Return (X, Y) of the center of cell containing provided text 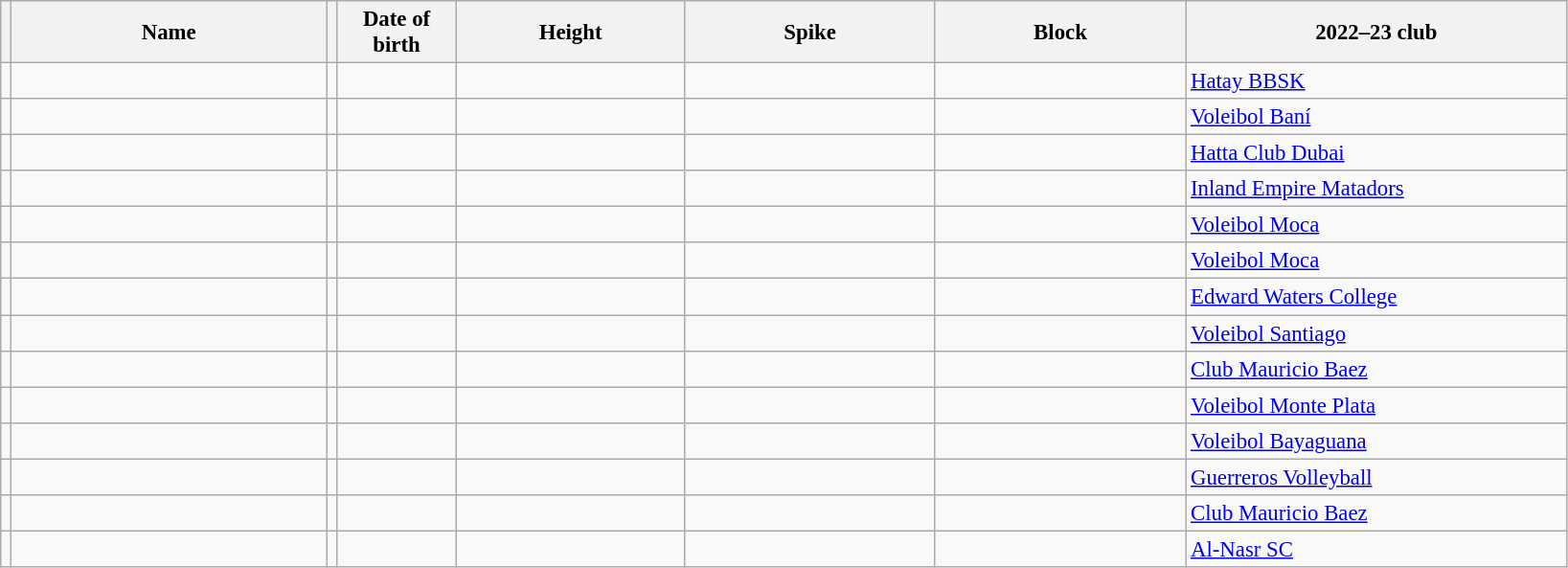
Guerreros Volleyball (1376, 477)
Block (1059, 33)
Height (571, 33)
Date of birth (397, 33)
Voleibol Monte Plata (1376, 405)
Hatay BBSK (1376, 81)
Voleibol Santiago (1376, 333)
Al-Nasr SC (1376, 549)
Hatta Club Dubai (1376, 153)
Inland Empire Matadors (1376, 189)
2022–23 club (1376, 33)
Edward Waters College (1376, 297)
Name (169, 33)
Voleibol Baní (1376, 117)
Spike (810, 33)
Voleibol Bayaguana (1376, 441)
